Output the [X, Y] coordinate of the center of the cell containing the given text.  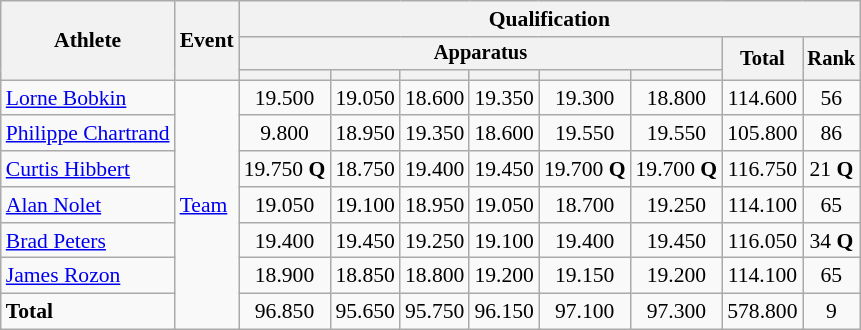
96.150 [504, 312]
Brad Peters [88, 241]
56 [831, 98]
18.700 [585, 205]
Athlete [88, 40]
116.750 [762, 169]
Apparatus [481, 54]
105.800 [762, 134]
21 Q [831, 169]
Philippe Chartrand [88, 134]
19.300 [585, 98]
97.300 [677, 312]
116.050 [762, 241]
86 [831, 134]
578.800 [762, 312]
Event [207, 40]
19.750 Q [285, 169]
19.500 [285, 98]
Team [207, 204]
Lorne Bobkin [88, 98]
9 [831, 312]
96.850 [285, 312]
Rank [831, 58]
Curtis Hibbert [88, 169]
Qualification [550, 19]
18.900 [285, 276]
9.800 [285, 134]
19.150 [585, 276]
34 Q [831, 241]
97.100 [585, 312]
95.750 [434, 312]
114.600 [762, 98]
Alan Nolet [88, 205]
18.850 [364, 276]
95.650 [364, 312]
18.750 [364, 169]
James Rozon [88, 276]
